Search for the cell housing the specified text and yield its [x, y] center coordinate. 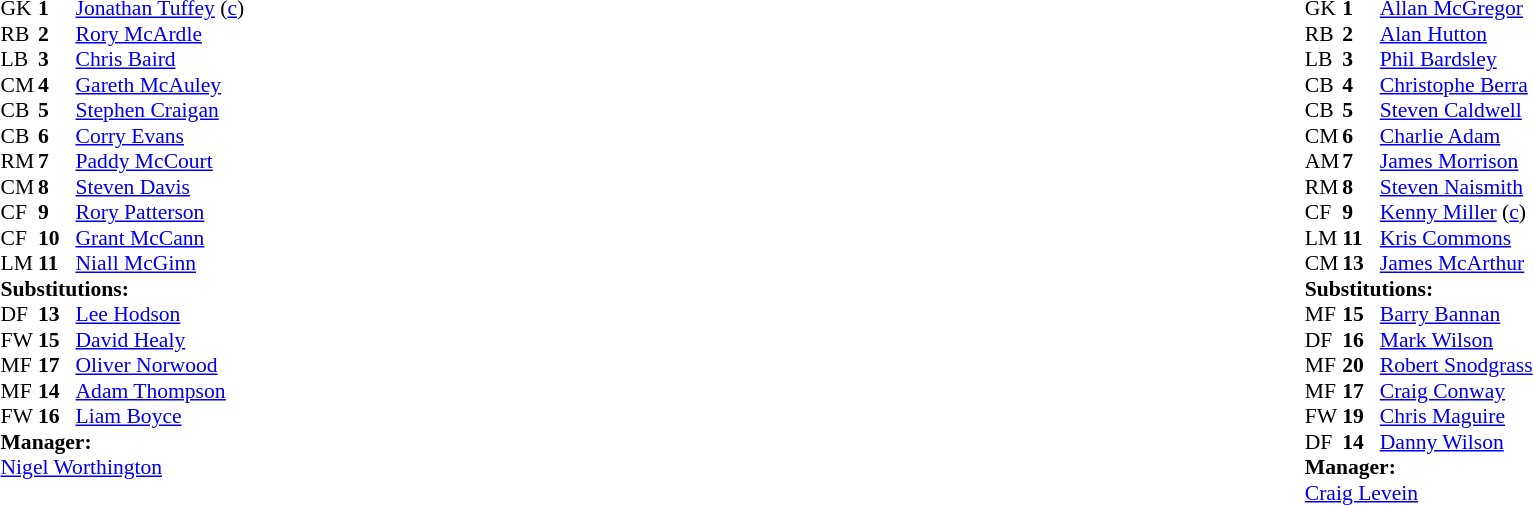
Craig Conway [1456, 391]
Kenny Miller (c) [1456, 213]
Phil Bardsley [1456, 59]
David Healy [160, 340]
Chris Maguire [1456, 417]
Corry Evans [160, 136]
Nigel Worthington [122, 467]
Adam Thompson [160, 391]
AM [1324, 161]
Stephen Craigan [160, 111]
20 [1361, 365]
Robert Snodgrass [1456, 365]
Steven Davis [160, 187]
Barry Bannan [1456, 315]
Rory Patterson [160, 213]
Danny Wilson [1456, 442]
James McArthur [1456, 263]
Steven Naismith [1456, 187]
Paddy McCourt [160, 161]
Kris Commons [1456, 238]
Charlie Adam [1456, 136]
Gareth McAuley [160, 85]
Liam Boyce [160, 417]
Mark Wilson [1456, 340]
10 [57, 238]
Rory McArdle [160, 34]
James Morrison [1456, 161]
Christophe Berra [1456, 85]
Oliver Norwood [160, 365]
Chris Baird [160, 59]
Grant McCann [160, 238]
Lee Hodson [160, 315]
Steven Caldwell [1456, 111]
Alan Hutton [1456, 34]
19 [1361, 417]
Niall McGinn [160, 263]
